Provide the [X, Y] coordinate of the cell's center where the given text is located.  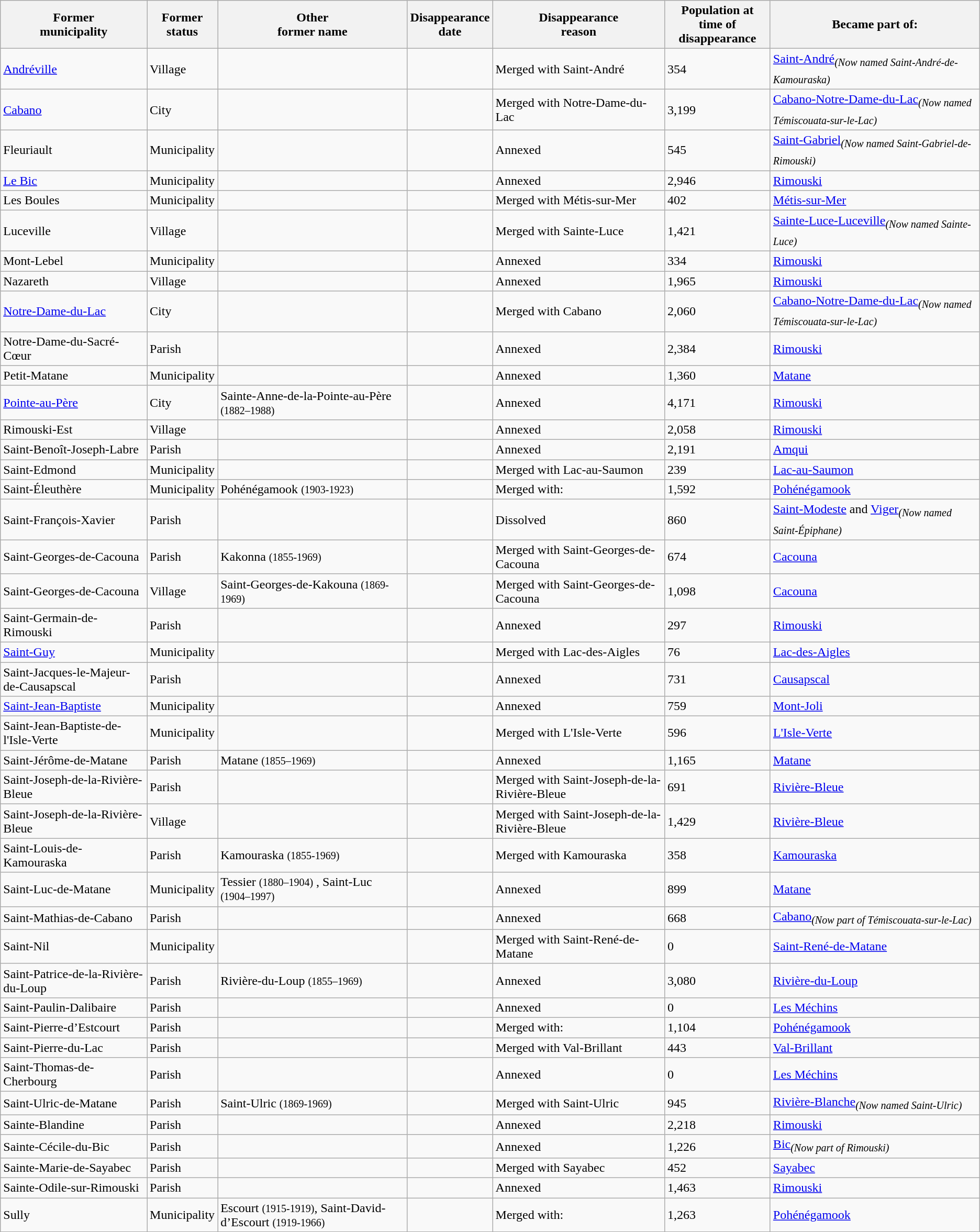
1,421 [717, 231]
L'Isle-Verte [875, 733]
2,060 [717, 312]
Sayabec [875, 1168]
Rivière-du-Loup [875, 980]
899 [717, 889]
Lac-au-Saumon [875, 470]
668 [717, 918]
Saint-Patrice-de-la-Rivière-du-Loup [74, 980]
Métis-sur-Mer [875, 201]
Dissolved [578, 520]
Formerstatus [182, 25]
Rivière-Blanche(Now named Saint-Ulric) [875, 1103]
Causapscal [875, 679]
Saint-Gabriel(Now named Saint-Gabriel-de-Rimouski) [875, 150]
Saint-Paulin-Dalibaire [74, 1007]
Sainte-Luce-Luceville(Now named Sainte-Luce) [875, 231]
1,098 [717, 591]
Saint-François-Xavier [74, 520]
731 [717, 679]
Notre-Dame-du-Sacré-Cœur [74, 349]
Sully [74, 1215]
Cabano [74, 109]
1,965 [717, 281]
Merged with Saint-André [578, 69]
76 [717, 652]
Saint-René-de-Matane [875, 947]
Amqui [875, 449]
Merged with Métis-sur-Mer [578, 201]
Nazareth [74, 281]
Saint-Pierre-du-Lac [74, 1048]
334 [717, 261]
Saint-Jacques-le-Majeur-de-Causapscal [74, 679]
3,080 [717, 980]
Saint-Pierre-d’Estcourt [74, 1028]
Saint-Éleuthère [74, 490]
Saint-Luc-de-Matane [74, 889]
1,165 [717, 760]
2,946 [717, 181]
Merged with Saint-Ulric [578, 1103]
Became part of: [875, 25]
Sainte-Odile-sur-Rimouski [74, 1188]
Pohénégamook (1903-1923) [313, 490]
2,058 [717, 429]
Saint-Benoît-Joseph-Labre [74, 449]
1,226 [717, 1146]
Sainte-Cécile-du-Bic [74, 1146]
Petit-Matane [74, 375]
354 [717, 69]
452 [717, 1168]
Merged with Notre-Dame-du-Lac [578, 109]
358 [717, 856]
1,592 [717, 490]
Cabano(Now part of Témiscouata-sur-le-Lac) [875, 918]
Sainte-Marie-de-Sayabec [74, 1168]
691 [717, 787]
Saint-Thomas-de-Cherbourg [74, 1074]
Saint-Jérôme-de-Matane [74, 760]
1,429 [717, 821]
Merged with Saint-René-de-Matane [578, 947]
297 [717, 625]
Mont-Joli [875, 706]
Merged with Kamouraska [578, 856]
Merged with Sainte-Luce [578, 231]
545 [717, 150]
Luceville [74, 231]
Saint-Jean-Baptiste [74, 706]
860 [717, 520]
Formermunicipality [74, 25]
Kamouraska (1855-1969) [313, 856]
Saint-Modeste and Viger(Now named Saint-Épiphane) [875, 520]
759 [717, 706]
2,191 [717, 449]
Andréville [74, 69]
Saint-Ulric-de-Matane [74, 1103]
Saint-Guy [74, 652]
Les Boules [74, 201]
Rimouski-Est [74, 429]
Merged with Cabano [578, 312]
Saint-Georges-de-Kakouna (1869-1969) [313, 591]
402 [717, 201]
2,384 [717, 349]
945 [717, 1103]
Sainte-Blandine [74, 1125]
Escourt (1915-1919), Saint-David-d’Escourt (1919-1966) [313, 1215]
Val-Brillant [875, 1048]
2,218 [717, 1125]
Merged with Sayabec [578, 1168]
Saint-Nil [74, 947]
Saint-Mathias-de-Cabano [74, 918]
Saint-André(Now named Saint-André-de-Kamouraska) [875, 69]
Saint-Edmond [74, 470]
1,360 [717, 375]
1,463 [717, 1188]
Merged with Lac-des-Aigles [578, 652]
Saint-Germain-de-Rimouski [74, 625]
Saint-Jean-Baptiste-de-l'Isle-Verte [74, 733]
1,263 [717, 1215]
596 [717, 733]
Merged with Lac-au-Saumon [578, 470]
Rivière-du-Loup (1855–1969) [313, 980]
Merged with Val-Brillant [578, 1048]
Merged with L'Isle-Verte [578, 733]
Pointe-au-Père [74, 402]
Kakonna (1855-1969) [313, 557]
1,104 [717, 1028]
Le Bic [74, 181]
4,171 [717, 402]
Saint-Ulric (1869-1969) [313, 1103]
239 [717, 470]
Mont-Lebel [74, 261]
Matane (1855–1969) [313, 760]
443 [717, 1048]
Tessier (1880–1904) , Saint-Luc (1904–1997) [313, 889]
674 [717, 557]
Kamouraska [875, 856]
Population attime of disappearance [717, 25]
Notre-Dame-du-Lac [74, 312]
Saint-Louis-de-Kamouraska [74, 856]
Bic(Now part of Rimouski) [875, 1146]
Lac-des-Aigles [875, 652]
Disappearancedate [450, 25]
Sainte-Anne-de-la-Pointe-au-Père (1882–1988) [313, 402]
Fleuriault [74, 150]
Otherformer name [313, 25]
3,199 [717, 109]
Disappearancereason [578, 25]
